For the text-containing cell, return its midpoint in [X, Y] coordinate format. 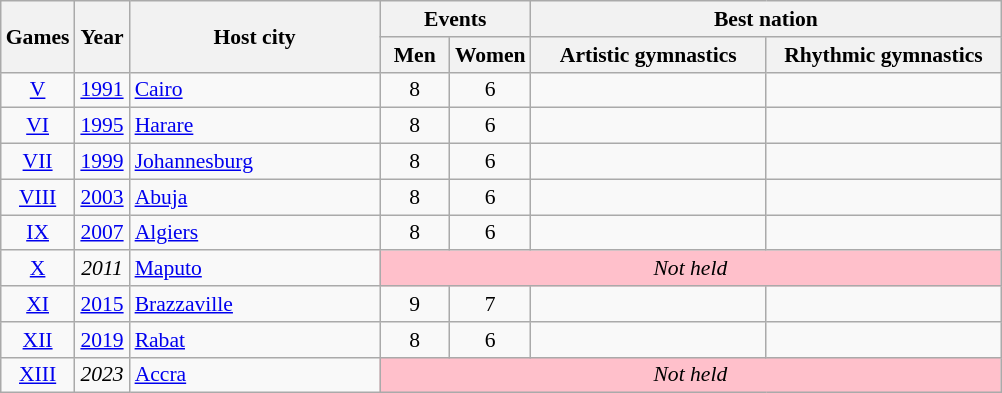
XIII [38, 375]
V [38, 90]
Events [456, 19]
2003 [102, 197]
XII [38, 340]
VII [38, 162]
Johannesburg [255, 162]
Artistic gymnastics [648, 55]
Rabat [255, 340]
XI [38, 304]
1991 [102, 90]
Maputo [255, 269]
2007 [102, 233]
1995 [102, 126]
VI [38, 126]
Algiers [255, 233]
Accra [255, 375]
Best nation [766, 19]
2023 [102, 375]
Year [102, 36]
IX [38, 233]
Games [38, 36]
2015 [102, 304]
X [38, 269]
7 [490, 304]
2011 [102, 269]
VIII [38, 197]
Brazzaville [255, 304]
Rhythmic gymnastics [884, 55]
Abuja [255, 197]
Men [415, 55]
2019 [102, 340]
1999 [102, 162]
Host city [255, 36]
9 [415, 304]
Cairo [255, 90]
Women [490, 55]
Harare [255, 126]
